Return [x, y] of the center of cell containing provided text 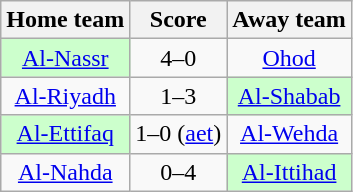
Al-Nahda [66, 172]
0–4 [178, 172]
Home team [66, 20]
Al-Riyadh [66, 96]
Al-Nassr [66, 58]
Away team [290, 20]
1–3 [178, 96]
Score [178, 20]
4–0 [178, 58]
Ohod [290, 58]
Al-Wehda [290, 134]
Al-Ittihad [290, 172]
1–0 (aet) [178, 134]
Al-Ettifaq [66, 134]
Al-Shabab [290, 96]
